Locate the cell with the specified text and output its (x, y) center coordinate. 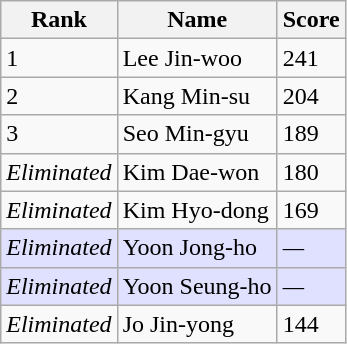
Rank (59, 20)
3 (59, 134)
Jo Jin-yong (197, 324)
Kang Min-su (197, 96)
2 (59, 96)
Seo Min-gyu (197, 134)
Score (311, 20)
Kim Dae-won (197, 172)
189 (311, 134)
1 (59, 58)
241 (311, 58)
204 (311, 96)
169 (311, 210)
Yoon Seung-ho (197, 286)
Kim Hyo-dong (197, 210)
180 (311, 172)
Yoon Jong-ho (197, 248)
Name (197, 20)
Lee Jin-woo (197, 58)
144 (311, 324)
